Find where the given text appears and provide that cell's center as [x, y] coordinate. 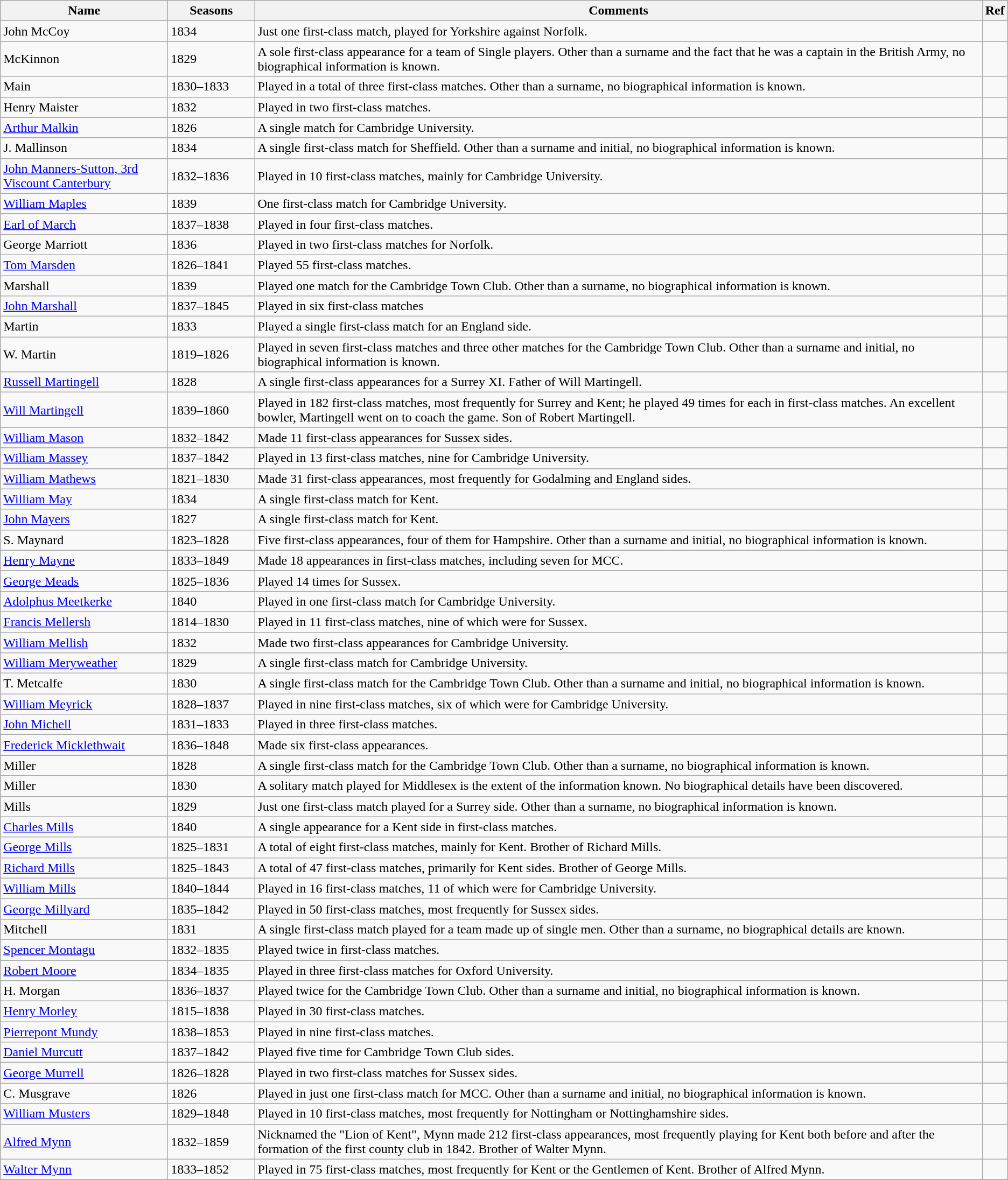
1828–1837 [211, 704]
1814–1830 [211, 622]
A single appearance for a Kent side in first-class matches. [618, 827]
Played twice in first-class matches. [618, 950]
Charles Mills [84, 827]
A solitary match played for Middlesex is the extent of the information known. No biographical details have been discovered. [618, 786]
1832–1835 [211, 950]
Played in a total of three first-class matches. Other than a surname, no biographical information is known. [618, 87]
1837–1845 [211, 306]
1819–1826 [211, 354]
John Mayers [84, 519]
A single first-class match for Sheffield. Other than a surname and initial, no biographical information is known. [618, 148]
1835–1842 [211, 909]
Played in three first-class matches. [618, 725]
1827 [211, 519]
Just one first-class match, played for Yorkshire against Norfolk. [618, 31]
Russell Martingell [84, 382]
Richard Mills [84, 868]
George Murrell [84, 1073]
1840–1844 [211, 888]
1836–1837 [211, 991]
Played twice for the Cambridge Town Club. Other than a surname and initial, no biographical information is known. [618, 991]
McKinnon [84, 59]
Daniel Murcutt [84, 1052]
George Mills [84, 847]
William Mills [84, 888]
One first-class match for Cambridge University. [618, 203]
Played in just one first-class match for MCC. Other than a surname and initial, no biographical information is known. [618, 1093]
Played a single first-class match for an England side. [618, 327]
Played in two first-class matches for Sussex sides. [618, 1073]
1826–1841 [211, 265]
Marshall [84, 286]
Played in four first-class matches. [618, 224]
Played in nine first-class matches, six of which were for Cambridge University. [618, 704]
William Mellish [84, 642]
Mills [84, 806]
George Marriott [84, 244]
Spencer Montagu [84, 950]
1815–1838 [211, 1012]
Made 18 appearances in first-class matches, including seven for MCC. [618, 560]
W. Martin [84, 354]
Played in 11 first-class matches, nine of which were for Sussex. [618, 622]
Earl of March [84, 224]
Adolphus Meetkerke [84, 601]
Five first-class appearances, four of them for Hampshire. Other than a surname and initial, no biographical information is known. [618, 540]
1836–1848 [211, 745]
H. Morgan [84, 991]
George Millyard [84, 909]
Francis Mellersh [84, 622]
Made six first-class appearances. [618, 745]
Played five time for Cambridge Town Club sides. [618, 1052]
Played in nine first-class matches. [618, 1032]
1826–1828 [211, 1073]
Henry Morley [84, 1012]
John Marshall [84, 306]
Played in 10 first-class matches, mainly for Cambridge University. [618, 175]
Henry Mayne [84, 560]
Alfred Mynn [84, 1141]
Played in six first-class matches [618, 306]
Mitchell [84, 929]
1832–1859 [211, 1141]
1829–1848 [211, 1114]
T. Metcalfe [84, 684]
Comments [618, 11]
Henry Maister [84, 107]
Robert Moore [84, 971]
William Musters [84, 1114]
George Meads [84, 581]
1833–1852 [211, 1169]
Played in 30 first-class matches. [618, 1012]
William Meyrick [84, 704]
1830–1833 [211, 87]
1838–1853 [211, 1032]
S. Maynard [84, 540]
1831 [211, 929]
1821–1830 [211, 479]
1831–1833 [211, 725]
Ref [995, 11]
C. Musgrave [84, 1093]
Played one match for the Cambridge Town Club. Other than a surname, no biographical information is known. [618, 286]
1825–1836 [211, 581]
Played in 16 first-class matches, 11 of which were for Cambridge University. [618, 888]
Made 11 first-class appearances for Sussex sides. [618, 438]
A single first-class match for the Cambridge Town Club. Other than a surname and initial, no biographical information is known. [618, 684]
1825–1843 [211, 868]
A total of 47 first-class matches, primarily for Kent sides. Brother of George Mills. [618, 868]
Played in one first-class match for Cambridge University. [618, 601]
William Maples [84, 203]
Made two first-class appearances for Cambridge University. [618, 642]
1832–1842 [211, 438]
Walter Mynn [84, 1169]
John McCoy [84, 31]
Played in two first-class matches for Norfolk. [618, 244]
Played 55 first-class matches. [618, 265]
Tom Marsden [84, 265]
Played in 10 first-class matches, most frequently for Nottingham or Nottinghamshire sides. [618, 1114]
A single first-class match played for a team made up of single men. Other than a surname, no biographical details are known. [618, 929]
William Meryweather [84, 663]
1833–1849 [211, 560]
A single first-class match for Cambridge University. [618, 663]
Frederick Micklethwait [84, 745]
1839–1860 [211, 410]
Pierrepont Mundy [84, 1032]
Just one first-class match played for a Surrey side. Other than a surname, no biographical information is known. [618, 806]
Played in three first-class matches for Oxford University. [618, 971]
1836 [211, 244]
1825–1831 [211, 847]
A single first-class appearances for a Surrey XI. Father of Will Martingell. [618, 382]
1823–1828 [211, 540]
Name [84, 11]
A total of eight first-class matches, mainly for Kent. Brother of Richard Mills. [618, 847]
1832–1836 [211, 175]
Made 31 first-class appearances, most frequently for Godalming and England sides. [618, 479]
A single first-class match for the Cambridge Town Club. Other than a surname, no biographical information is known. [618, 765]
Arthur Malkin [84, 128]
William May [84, 499]
William Mason [84, 438]
A single match for Cambridge University. [618, 128]
Main [84, 87]
Will Martingell [84, 410]
Played 14 times for Sussex. [618, 581]
1833 [211, 327]
John Michell [84, 725]
John Manners-Sutton, 3rd Viscount Canterbury [84, 175]
Played in two first-class matches. [618, 107]
Martin [84, 327]
1837–1838 [211, 224]
Played in 50 first-class matches, most frequently for Sussex sides. [618, 909]
William Massey [84, 458]
J. Mallinson [84, 148]
William Mathews [84, 479]
Played in 75 first-class matches, most frequently for Kent or the Gentlemen of Kent. Brother of Alfred Mynn. [618, 1169]
Seasons [211, 11]
1834–1835 [211, 971]
Played in 13 first-class matches, nine for Cambridge University. [618, 458]
